Scan for the cell matching the given text and deliver its (X, Y) coordinate at center. 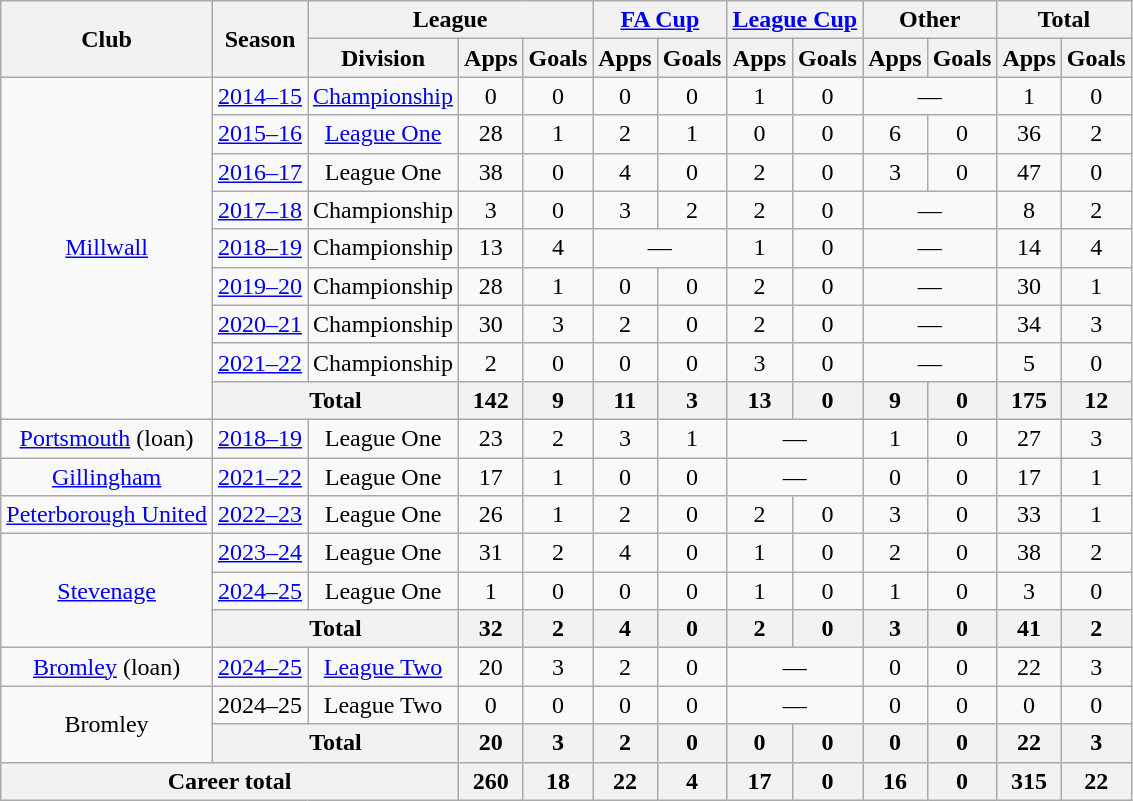
2015–16 (260, 134)
31 (491, 553)
12 (1096, 400)
16 (895, 781)
315 (1029, 781)
33 (1029, 515)
2020–21 (260, 324)
23 (491, 438)
2016–17 (260, 172)
2022–23 (260, 515)
Other (930, 20)
2019–20 (260, 286)
Millwall (107, 248)
Division (384, 58)
League (450, 20)
142 (491, 400)
Gillingham (107, 477)
6 (895, 134)
18 (558, 781)
36 (1029, 134)
34 (1029, 324)
175 (1029, 400)
5 (1029, 362)
Career total (230, 781)
8 (1029, 210)
27 (1029, 438)
Club (107, 39)
32 (491, 629)
FA Cup (660, 20)
260 (491, 781)
Season (260, 39)
Bromley (loan) (107, 667)
Stevenage (107, 591)
11 (625, 400)
14 (1029, 248)
2023–24 (260, 553)
26 (491, 515)
2017–18 (260, 210)
Peterborough United (107, 515)
League Cup (795, 20)
Bromley (107, 724)
41 (1029, 629)
Portsmouth (loan) (107, 438)
47 (1029, 172)
2014–15 (260, 96)
